Return (x, y) of the center of cell containing provided text 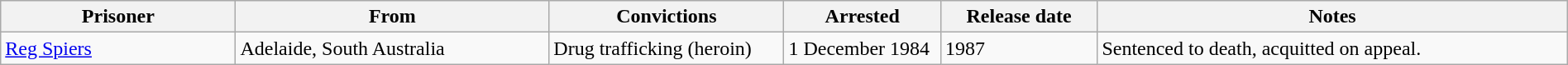
Reg Spiers (118, 48)
Prisoner (118, 17)
From (392, 17)
Drug trafficking (heroin) (667, 48)
Sentenced to death, acquitted on appeal. (1332, 48)
Release date (1019, 17)
1987 (1019, 48)
Adelaide, South Australia (392, 48)
Notes (1332, 17)
Arrested (862, 17)
1 December 1984 (862, 48)
Convictions (667, 17)
